Identify which cell holds the provided text, then report its (X, Y) central coordinate. 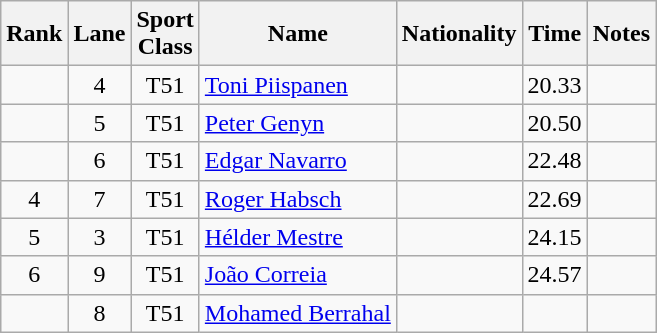
Rank (34, 34)
8 (100, 313)
9 (100, 275)
Toni Piispanen (298, 85)
24.15 (554, 237)
SportClass (165, 34)
Name (298, 34)
Edgar Navarro (298, 161)
Peter Genyn (298, 123)
7 (100, 199)
João Correia (298, 275)
Mohamed Berrahal (298, 313)
20.33 (554, 85)
Lane (100, 34)
Nationality (459, 34)
Hélder Mestre (298, 237)
22.48 (554, 161)
Notes (621, 34)
22.69 (554, 199)
3 (100, 237)
Roger Habsch (298, 199)
Time (554, 34)
20.50 (554, 123)
24.57 (554, 275)
